For the text-containing cell, return its midpoint in [x, y] coordinate format. 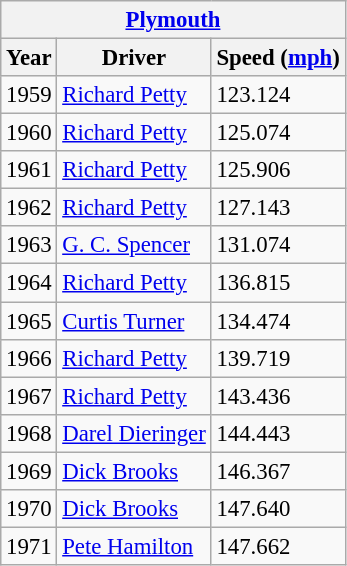
147.640 [278, 509]
1969 [29, 471]
1960 [29, 133]
G. C. Spencer [134, 245]
1968 [29, 433]
Darel Dieringer [134, 433]
1963 [29, 245]
1962 [29, 208]
1964 [29, 283]
1961 [29, 170]
143.436 [278, 396]
123.124 [278, 95]
134.474 [278, 321]
1967 [29, 396]
1959 [29, 95]
1965 [29, 321]
127.143 [278, 208]
Curtis Turner [134, 321]
Driver [134, 58]
139.719 [278, 358]
1966 [29, 358]
125.074 [278, 133]
1971 [29, 546]
Year [29, 58]
1970 [29, 509]
147.662 [278, 546]
146.367 [278, 471]
Speed (mph) [278, 58]
Pete Hamilton [134, 546]
144.443 [278, 433]
131.074 [278, 245]
136.815 [278, 283]
Plymouth [173, 20]
125.906 [278, 170]
